Provide the [X, Y] coordinate of the cell's center where the given text is located.  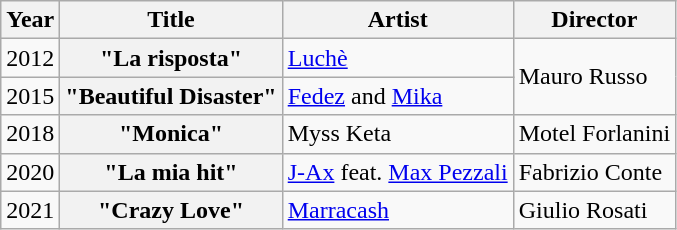
Myss Keta [398, 134]
Year [30, 20]
Title [171, 20]
2020 [30, 172]
Mauro Russo [594, 77]
Giulio Rosati [594, 210]
Fabrizio Conte [594, 172]
2012 [30, 58]
Fedez and Mika [398, 96]
2015 [30, 96]
"La mia hit" [171, 172]
2021 [30, 210]
"La risposta" [171, 58]
"Monica" [171, 134]
"Crazy Love" [171, 210]
Director [594, 20]
J-Ax feat. Max Pezzali [398, 172]
Luchè [398, 58]
Motel Forlanini [594, 134]
"Beautiful Disaster" [171, 96]
Artist [398, 20]
Marracash [398, 210]
2018 [30, 134]
